Locate the cell with the specified text and output its [X, Y] center coordinate. 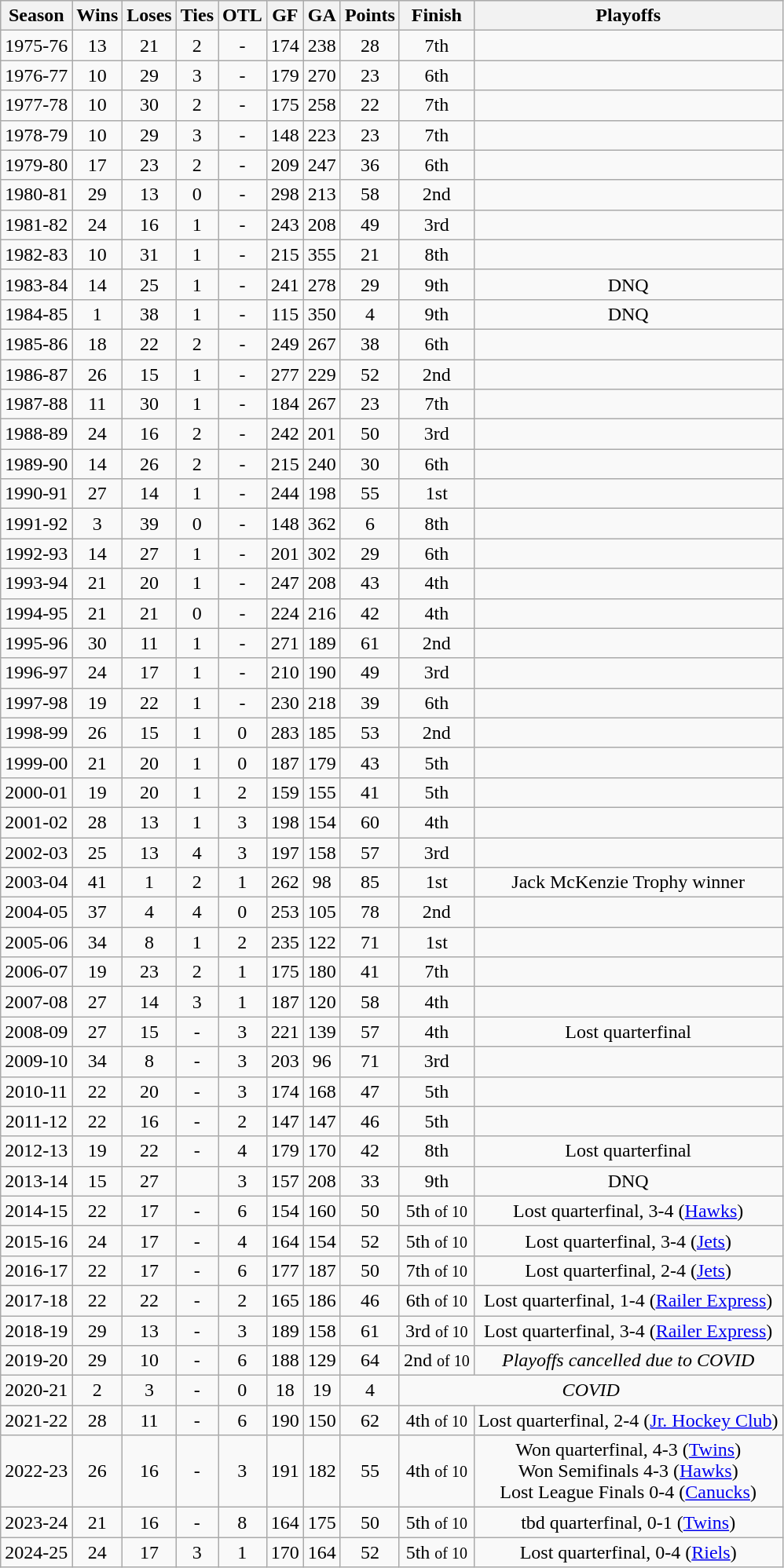
Lost quarterfinal, 2-4 (Jets) [628, 1270]
235 [284, 942]
115 [284, 314]
Lost quarterfinal, 3-4 (Railer Express) [628, 1331]
262 [284, 883]
213 [322, 195]
160 [322, 1211]
229 [322, 375]
2015-16 [36, 1241]
Playoffs cancelled due to COVID [628, 1361]
2012-13 [36, 1151]
1995-96 [36, 643]
197 [284, 852]
350 [322, 314]
188 [284, 1361]
1975-76 [36, 46]
177 [284, 1270]
2000-01 [36, 792]
302 [322, 554]
60 [369, 822]
221 [284, 1032]
139 [322, 1032]
1997-98 [36, 703]
2007-08 [36, 1002]
270 [322, 75]
105 [322, 912]
1992-93 [36, 554]
1977-78 [36, 105]
184 [284, 404]
210 [284, 673]
150 [322, 1420]
Ties [196, 16]
168 [322, 1091]
1983-84 [36, 284]
Lost quarterfinal, 3-4 (Hawks) [628, 1211]
Season [36, 16]
53 [369, 733]
242 [284, 434]
2017-18 [36, 1300]
2001-02 [36, 822]
120 [322, 1002]
31 [149, 254]
1979-80 [36, 165]
2009-10 [36, 1062]
278 [322, 284]
224 [284, 613]
1989-90 [36, 464]
2023-24 [36, 1522]
2004-05 [36, 912]
2016-17 [36, 1270]
1998-99 [36, 733]
78 [369, 912]
180 [322, 972]
1994-95 [36, 613]
1980-81 [36, 195]
2022-23 [36, 1471]
155 [322, 792]
1996-97 [36, 673]
283 [284, 733]
Wins [97, 16]
Lost quarterfinal, 2-4 (Jr. Hockey Club) [628, 1420]
355 [322, 254]
298 [284, 195]
1993-94 [36, 583]
OTL [243, 16]
244 [284, 494]
64 [369, 1361]
2006-07 [36, 972]
Jack McKenzie Trophy winner [628, 883]
GF [284, 16]
1982-83 [36, 254]
185 [322, 733]
277 [284, 375]
Lost quarterfinal, 1-4 (Railer Express) [628, 1300]
1984-85 [36, 314]
2019-20 [36, 1361]
249 [284, 344]
2008-09 [36, 1032]
Loses [149, 16]
Playoffs [628, 16]
GA [322, 16]
230 [284, 703]
2020-21 [36, 1391]
186 [322, 1300]
2005-06 [36, 942]
203 [284, 1062]
157 [284, 1181]
2nd of 10 [437, 1361]
191 [284, 1471]
271 [284, 643]
Won quarterfinal, 4-3 (Twins)Won Semifinals 4-3 (Hawks)Lost League Finals 0-4 (Canucks) [628, 1471]
1991-92 [36, 524]
3rd of 10 [437, 1331]
122 [322, 942]
2013-14 [36, 1181]
253 [284, 912]
129 [322, 1361]
1988-89 [36, 434]
1985-86 [36, 344]
2011-12 [36, 1121]
1978-79 [36, 135]
218 [322, 703]
36 [369, 165]
243 [284, 225]
2024-25 [36, 1552]
1999-00 [36, 762]
85 [369, 883]
tbd quarterfinal, 0-1 (Twins) [628, 1522]
241 [284, 284]
Points [369, 16]
2014-15 [36, 1211]
Lost quarterfinal, 3-4 (Jets) [628, 1241]
1987-88 [36, 404]
7th of 10 [437, 1270]
223 [322, 135]
47 [369, 1091]
238 [322, 46]
2018-19 [36, 1331]
182 [322, 1471]
159 [284, 792]
6th of 10 [437, 1300]
209 [284, 165]
96 [322, 1062]
COVID [591, 1391]
37 [97, 912]
2010-11 [36, 1091]
1981-82 [36, 225]
165 [284, 1300]
1976-77 [36, 75]
Lost quarterfinal, 0-4 (Riels) [628, 1552]
216 [322, 613]
1990-91 [36, 494]
98 [322, 883]
62 [369, 1420]
1986-87 [36, 375]
240 [322, 464]
33 [369, 1181]
2002-03 [36, 852]
2021-22 [36, 1420]
258 [322, 105]
2003-04 [36, 883]
362 [322, 524]
Finish [437, 16]
